Capture the cell that displays the provided text and extract its [x, y] central coordinate. 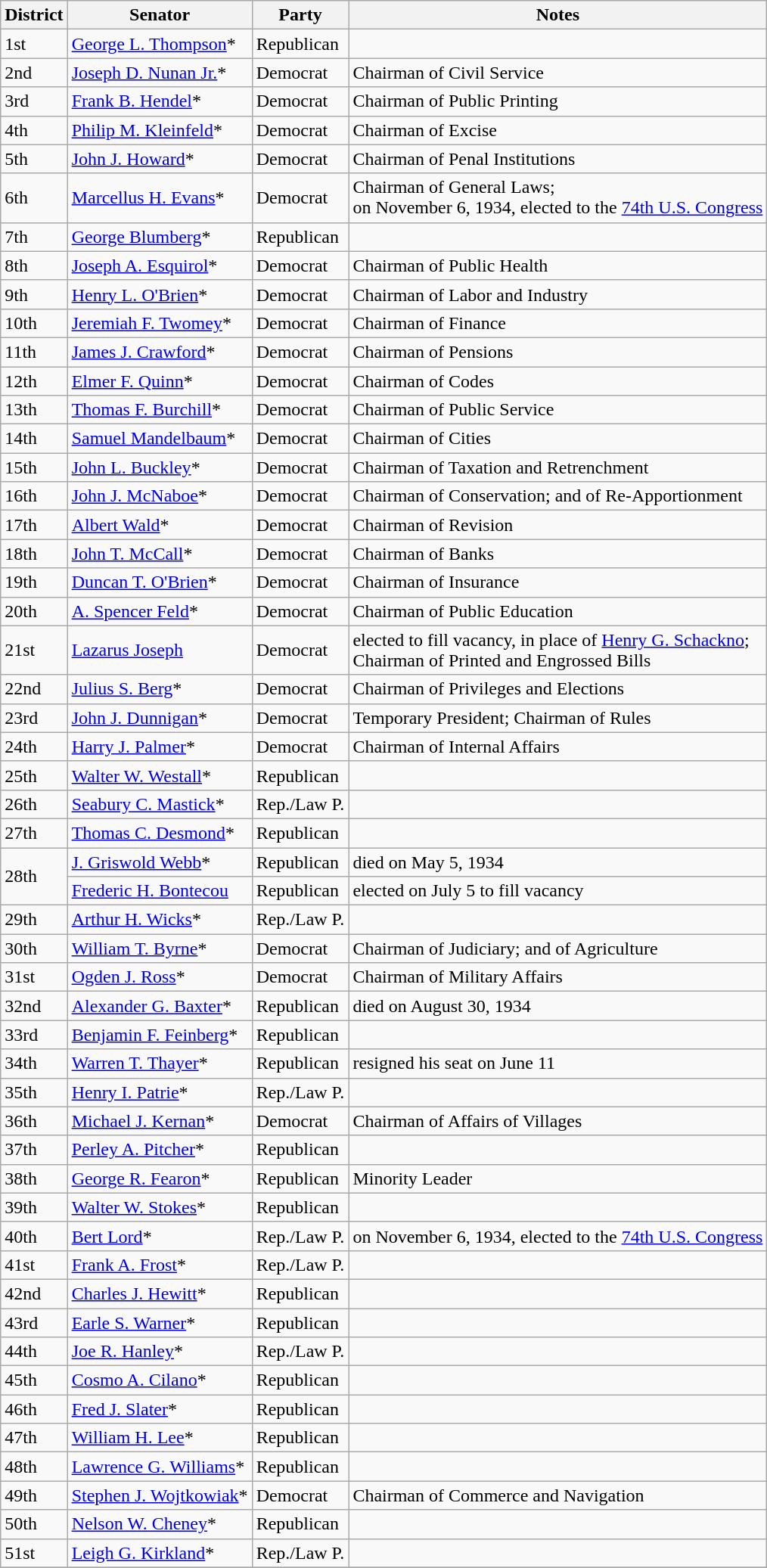
41st [34, 1265]
12th [34, 380]
Marcellus H. Evans* [160, 198]
47th [34, 1438]
Henry L. O'Brien* [160, 294]
Joseph A. Esquirol* [160, 265]
23rd [34, 718]
Joe R. Hanley* [160, 1352]
50th [34, 1524]
10th [34, 323]
46th [34, 1409]
James J. Crawford* [160, 352]
Samuel Mandelbaum* [160, 439]
John J. Dunnigan* [160, 718]
Chairman of General Laws; on November 6, 1934, elected to the 74th U.S. Congress [558, 198]
Chairman of Banks [558, 554]
Arthur H. Wicks* [160, 920]
Frank B. Hendel* [160, 101]
Perley A. Pitcher* [160, 1150]
Senator [160, 15]
Notes [558, 15]
Seabury C. Mastick* [160, 804]
Chairman of Privileges and Elections [558, 689]
15th [34, 467]
Chairman of Revision [558, 525]
Philip M. Kleinfeld* [160, 130]
Thomas F. Burchill* [160, 410]
Duncan T. O'Brien* [160, 582]
Joseph D. Nunan Jr.* [160, 73]
John J. McNaboe* [160, 496]
J. Griswold Webb* [160, 862]
28th [34, 876]
44th [34, 1352]
9th [34, 294]
Chairman of Judiciary; and of Agriculture [558, 949]
Chairman of Public Printing [558, 101]
43rd [34, 1323]
Julius S. Berg* [160, 689]
45th [34, 1380]
Minority Leader [558, 1178]
John J. Howard* [160, 159]
resigned his seat on June 11 [558, 1063]
on November 6, 1934, elected to the 74th U.S. Congress [558, 1236]
died on August 30, 1934 [558, 1006]
Frederic H. Bontecou [160, 891]
22nd [34, 689]
Cosmo A. Cilano* [160, 1380]
17th [34, 525]
Alexander G. Baxter* [160, 1006]
32nd [34, 1006]
Party [300, 15]
19th [34, 582]
Chairman of Military Affairs [558, 977]
Chairman of Finance [558, 323]
Charles J. Hewitt* [160, 1293]
Benjamin F. Feinberg* [160, 1035]
30th [34, 949]
Nelson W. Cheney* [160, 1524]
elected on July 5 to fill vacancy [558, 891]
Stephen J. Wojtkowiak* [160, 1495]
1st [34, 44]
William T. Byrne* [160, 949]
3rd [34, 101]
Chairman of Insurance [558, 582]
Thomas C. Desmond* [160, 833]
Walter W. Stokes* [160, 1207]
8th [34, 265]
Ogden J. Ross* [160, 977]
33rd [34, 1035]
Chairman of Public Service [558, 410]
John T. McCall* [160, 554]
Chairman of Affairs of Villages [558, 1121]
31st [34, 977]
42nd [34, 1293]
Chairman of Civil Service [558, 73]
49th [34, 1495]
38th [34, 1178]
Bert Lord* [160, 1236]
18th [34, 554]
Chairman of Codes [558, 380]
26th [34, 804]
5th [34, 159]
14th [34, 439]
Lawrence G. Williams* [160, 1467]
George L. Thompson* [160, 44]
Leigh G. Kirkland* [160, 1553]
George Blumberg* [160, 237]
7th [34, 237]
Warren T. Thayer* [160, 1063]
51st [34, 1553]
Harry J. Palmer* [160, 747]
29th [34, 920]
Albert Wald* [160, 525]
Chairman of Internal Affairs [558, 747]
Jeremiah F. Twomey* [160, 323]
elected to fill vacancy, in place of Henry G. Schackno; Chairman of Printed and Engrossed Bills [558, 650]
Chairman of Pensions [558, 352]
Henry I. Patrie* [160, 1092]
Fred J. Slater* [160, 1409]
District [34, 15]
34th [34, 1063]
Frank A. Frost* [160, 1265]
Michael J. Kernan* [160, 1121]
25th [34, 775]
William H. Lee* [160, 1438]
16th [34, 496]
Walter W. Westall* [160, 775]
A. Spencer Feld* [160, 611]
Chairman of Public Health [558, 265]
21st [34, 650]
48th [34, 1467]
Chairman of Excise [558, 130]
Chairman of Cities [558, 439]
4th [34, 130]
Chairman of Labor and Industry [558, 294]
39th [34, 1207]
2nd [34, 73]
Chairman of Taxation and Retrenchment [558, 467]
Elmer F. Quinn* [160, 380]
Chairman of Public Education [558, 611]
died on May 5, 1934 [558, 862]
35th [34, 1092]
24th [34, 747]
37th [34, 1150]
6th [34, 198]
Temporary President; Chairman of Rules [558, 718]
40th [34, 1236]
13th [34, 410]
Chairman of Conservation; and of Re-Apportionment [558, 496]
36th [34, 1121]
Lazarus Joseph [160, 650]
George R. Fearon* [160, 1178]
John L. Buckley* [160, 467]
Earle S. Warner* [160, 1323]
20th [34, 611]
Chairman of Commerce and Navigation [558, 1495]
11th [34, 352]
27th [34, 833]
Chairman of Penal Institutions [558, 159]
